Locate the cell with the specified text and output its [X, Y] center coordinate. 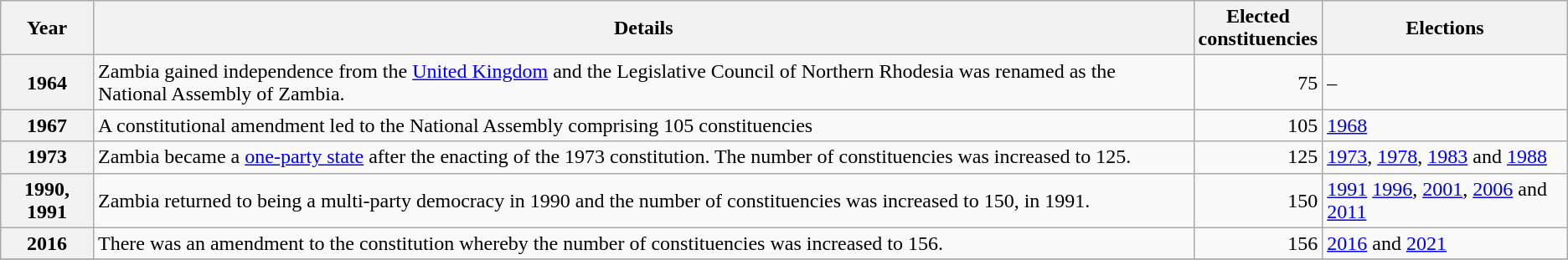
Zambia gained independence from the United Kingdom and the Legislative Council of Northern Rhodesia was renamed as the National Assembly of Zambia. [643, 82]
105 [1258, 125]
125 [1258, 157]
Elections [1445, 28]
1973, 1978, 1983 and 1988 [1445, 157]
1973 [47, 157]
A constitutional amendment led to the National Assembly comprising 105 constituencies [643, 125]
Zambia became a one-party state after the enacting of the 1973 constitution. The number of constituencies was increased to 125. [643, 157]
Zambia returned to being a multi-party democracy in 1990 and the number of constituencies was increased to 150, in 1991. [643, 201]
2016 [47, 243]
1964 [47, 82]
1968 [1445, 125]
1967 [47, 125]
150 [1258, 201]
75 [1258, 82]
Year [47, 28]
Details [643, 28]
2016 and 2021 [1445, 243]
Electedconstituencies [1258, 28]
1991 1996, 2001, 2006 and 2011 [1445, 201]
– [1445, 82]
1990, 1991 [47, 201]
There was an amendment to the constitution whereby the number of constituencies was increased to 156. [643, 243]
156 [1258, 243]
